Search for the cell housing the specified text and yield its [X, Y] center coordinate. 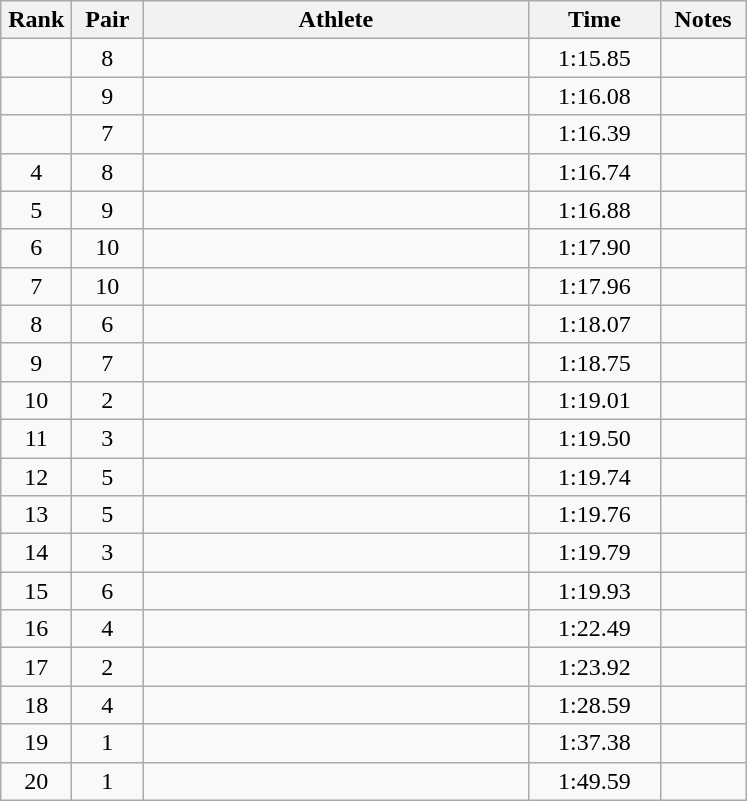
Rank [36, 20]
18 [36, 705]
1:16.39 [594, 134]
1:49.59 [594, 781]
17 [36, 667]
1:23.92 [594, 667]
1:16.88 [594, 210]
1:18.07 [594, 324]
Athlete [336, 20]
20 [36, 781]
11 [36, 438]
12 [36, 477]
1:19.93 [594, 591]
1:17.96 [594, 286]
1:18.75 [594, 362]
1:19.50 [594, 438]
13 [36, 515]
1:22.49 [594, 629]
1:15.85 [594, 58]
1:37.38 [594, 743]
1:16.74 [594, 172]
1:19.76 [594, 515]
16 [36, 629]
1:16.08 [594, 96]
19 [36, 743]
1:17.90 [594, 248]
1:28.59 [594, 705]
Pair [108, 20]
1:19.79 [594, 553]
1:19.01 [594, 400]
Notes [703, 20]
Time [594, 20]
15 [36, 591]
1:19.74 [594, 477]
14 [36, 553]
